Scan for the cell matching the given text and deliver its (x, y) coordinate at center. 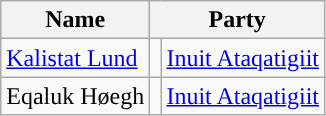
Kalistat Lund (76, 58)
Party (238, 20)
Eqaluk Høegh (76, 96)
Name (76, 20)
